Return the (X, Y) coordinate for the center point of the cell that contains the specified text.  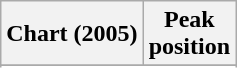
Chart (2005) (72, 34)
Peak position (189, 34)
